Pinpoint the cell where the given text exists, returning its [x, y] midpoint coordinate. 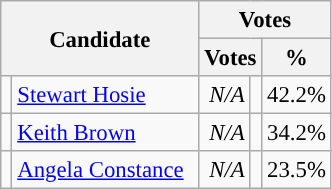
34.2% [296, 133]
% [296, 58]
Keith Brown [106, 133]
Candidate [100, 38]
23.5% [296, 170]
Angela Constance [106, 170]
42.2% [296, 95]
Stewart Hosie [106, 95]
